Pinpoint the cell where the given text exists, returning its (x, y) midpoint coordinate. 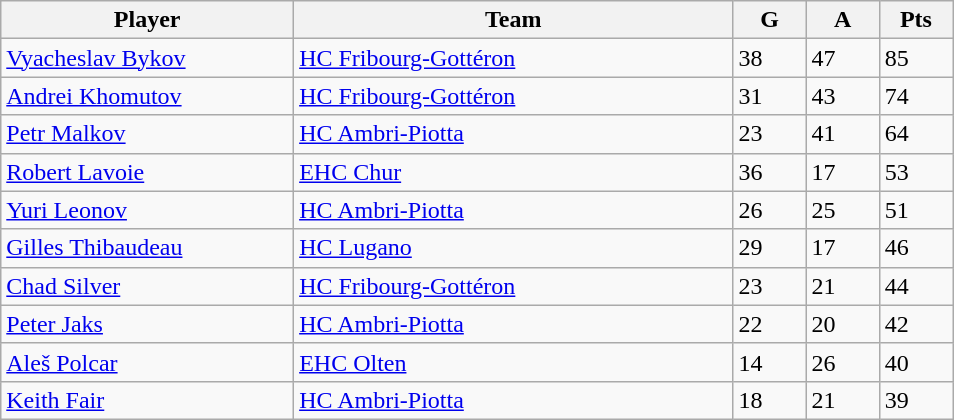
Chad Silver (148, 286)
G (770, 20)
42 (916, 324)
18 (770, 400)
Petr Malkov (148, 134)
64 (916, 134)
47 (842, 58)
74 (916, 96)
38 (770, 58)
Peter Jaks (148, 324)
39 (916, 400)
25 (842, 210)
Aleš Polcar (148, 362)
53 (916, 172)
Robert Lavoie (148, 172)
43 (842, 96)
Gilles Thibaudeau (148, 248)
36 (770, 172)
Player (148, 20)
Pts (916, 20)
Yuri Leonov (148, 210)
20 (842, 324)
85 (916, 58)
51 (916, 210)
EHC Chur (514, 172)
Vyacheslav Bykov (148, 58)
Keith Fair (148, 400)
Andrei Khomutov (148, 96)
Team (514, 20)
41 (842, 134)
44 (916, 286)
46 (916, 248)
A (842, 20)
29 (770, 248)
40 (916, 362)
14 (770, 362)
EHC Olten (514, 362)
22 (770, 324)
HC Lugano (514, 248)
31 (770, 96)
